Return (X, Y) of the center of cell containing provided text 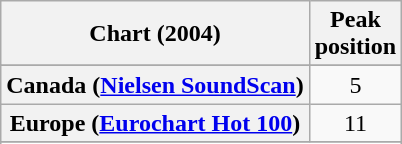
Canada (Nielsen SoundScan) (155, 85)
Chart (2004) (155, 34)
Peakposition (355, 34)
11 (355, 123)
Europe (Eurochart Hot 100) (155, 123)
5 (355, 85)
